Return the (x, y) coordinate for the center point of the cell that contains the specified text.  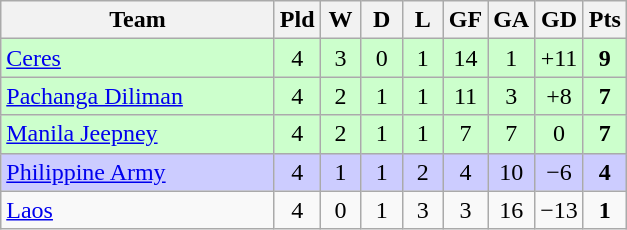
+8 (560, 96)
Pts (604, 20)
D (382, 20)
GA (512, 20)
+11 (560, 58)
Ceres (138, 58)
Philippine Army (138, 172)
Laos (138, 210)
9 (604, 58)
16 (512, 210)
Pld (297, 20)
14 (465, 58)
−6 (560, 172)
Pachanga Diliman (138, 96)
−13 (560, 210)
Manila Jeepney (138, 134)
10 (512, 172)
Team (138, 20)
L (422, 20)
GD (560, 20)
W (340, 20)
11 (465, 96)
GF (465, 20)
